Capture the cell that displays the provided text and extract its (X, Y) central coordinate. 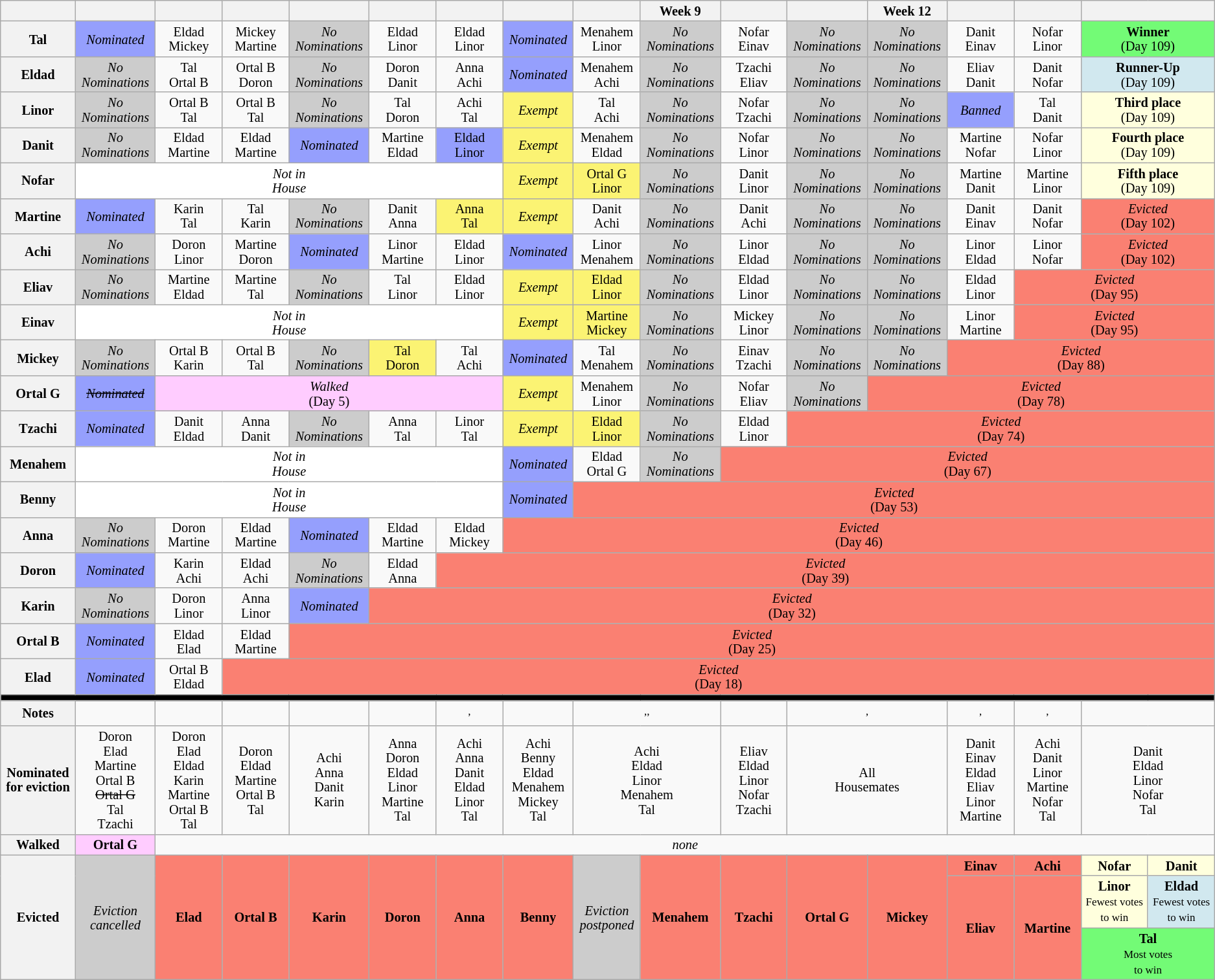
Ortal BEldad (189, 677)
EldadOrtal G (607, 464)
NofarEinav (754, 39)
Evicted(Day 53) (894, 499)
Week 9 (680, 10)
DanitEldad (189, 429)
Evicted (38, 917)
AchiBennyEldadMenahemMickeyTal (538, 780)
Evictioncancelled (115, 917)
EliavDanit (981, 74)
LinorNofar (1047, 251)
AnnaDanit (255, 429)
Evicted(Day 32) (792, 605)
DoronDanit (403, 74)
Evicted(Day 74) (1001, 429)
Evicted(Day 67) (968, 464)
Evictionpostponed (607, 917)
NofarEliav (754, 393)
AchiAnnaDanitEldadLinorTal (469, 780)
Walked(Day 5) (329, 393)
DoronEladEldadKarinMartineOrtal BTal (189, 780)
DanitEldadLinorNofarTal (1148, 780)
AchiEldadLinorMenahemTal (647, 780)
MenahemEldad (607, 145)
LinorMenahem (607, 251)
Runner-Up(Day 109) (1148, 74)
Week 12 (907, 10)
TalLinor (403, 286)
LinorTal (469, 429)
Evicted(Day 25) (752, 642)
MickeyLinor (754, 323)
Linor (38, 110)
Eldad (38, 74)
Third place(Day 109) (1148, 110)
Winner(Day 109) (1148, 39)
TalOrtal B (189, 74)
NofarTzachi (754, 110)
Banned (981, 110)
DoronMartine (189, 535)
Tal (38, 39)
TalMost votesto win (1148, 953)
Ortal BKarin (189, 358)
Fourth place(Day 109) (1148, 145)
KarinAchi (189, 570)
MartineTal (255, 286)
AchiAnnaDanitKarin (329, 780)
TalKarin (255, 216)
Ortal B Doron (255, 74)
EinavTzachi (754, 358)
Walked (38, 845)
Evicted(Day 78) (1041, 393)
Ortal GLinor (607, 180)
MartineDanit (981, 180)
MartineMickey (607, 323)
,, (647, 713)
KarinTal (189, 216)
MartineNofar (981, 145)
AnnaAchi (469, 74)
MartineLinor (1047, 180)
DanitLinor (754, 180)
Evicted(Day 46) (859, 535)
Evicted(Day 18) (719, 677)
EldadFewest votesto win (1181, 902)
MartineDoron (255, 251)
DanitAnna (403, 216)
LinorFewest votesto win (1115, 902)
Notes (38, 713)
none (686, 845)
DanitEinavEldadEliavLinorMartine (981, 780)
EldadElad (189, 642)
TalMenahem (607, 358)
AllHousemates (867, 780)
AchiDanitLinorMartineNofarTal (1047, 780)
AnnaLinor (255, 605)
MenahemAchi (607, 74)
TzachiEliav (754, 74)
AchiTal (469, 110)
EliavEldadLinorNofarTzachi (754, 780)
AnnaDoronEldadLinorMartineTal (403, 780)
TalDanit (1047, 110)
EldadAnna (403, 570)
DoronEldadMartineOrtal BTal (255, 780)
Evicted(Day 39) (826, 570)
Fifth place(Day 109) (1148, 180)
DoronEladMartineOrtal BOrtal GTalTzachi (115, 780)
Nominatedfor eviction (38, 780)
EldadAchi (255, 570)
MickeyMartine (255, 39)
Evicted(Day 88) (1081, 358)
